Extract the [X, Y] coordinate from the center of the cell holding the provided text.  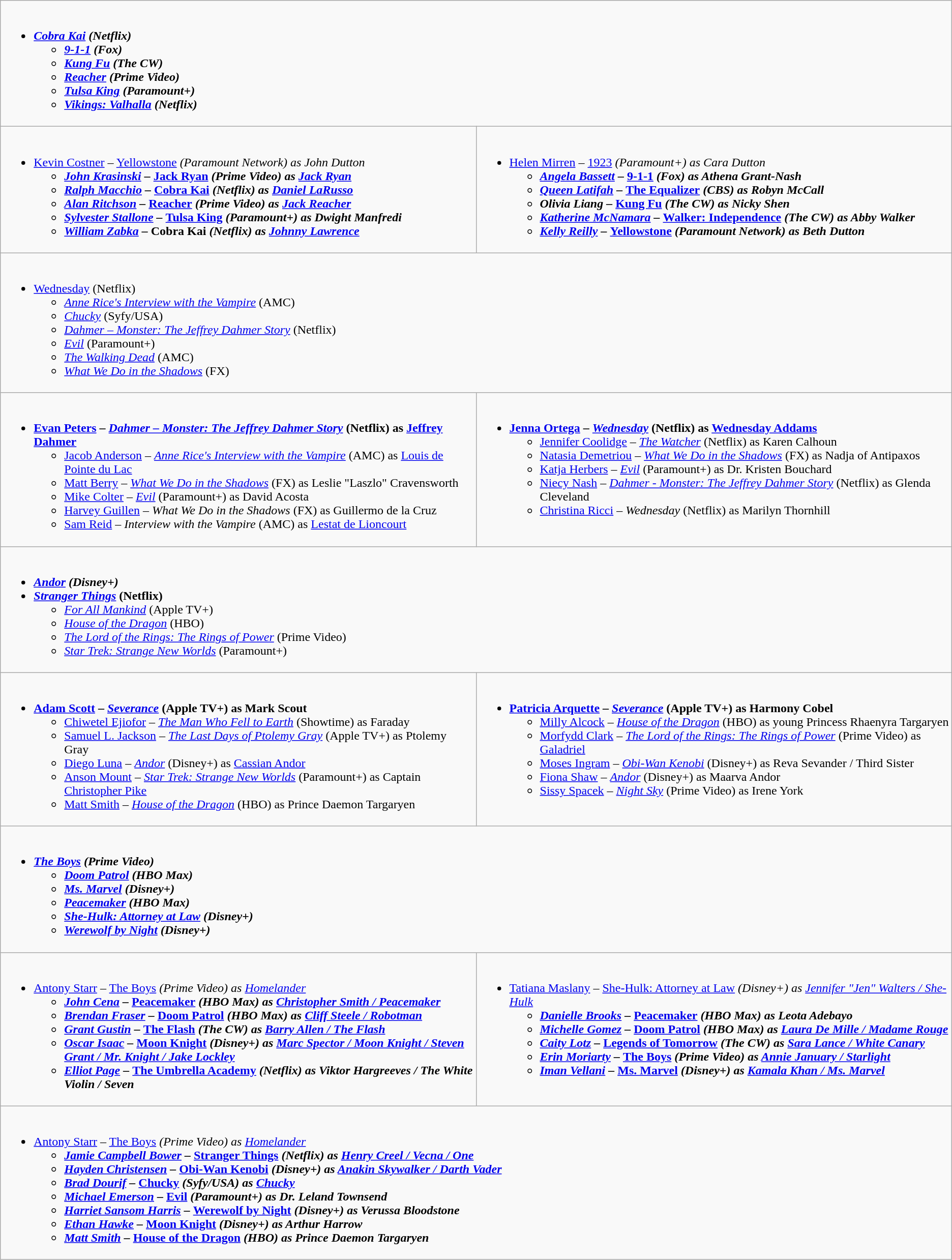
The Boys (Prime Video)Doom Patrol (HBO Max)Ms. Marvel (Disney+)Peacemaker (HBO Max)She-Hulk: Attorney at Law (Disney+)Werewolf by Night (Disney+) [476, 889]
Cobra Kai (Netflix)9-1-1 (Fox)Kung Fu (The CW)Reacher (Prime Video)Tulsa King (Paramount+)Vikings: Valhalla (Netflix) [476, 64]
